Provide the (X, Y) coordinate of the cell's center where the given text is located.  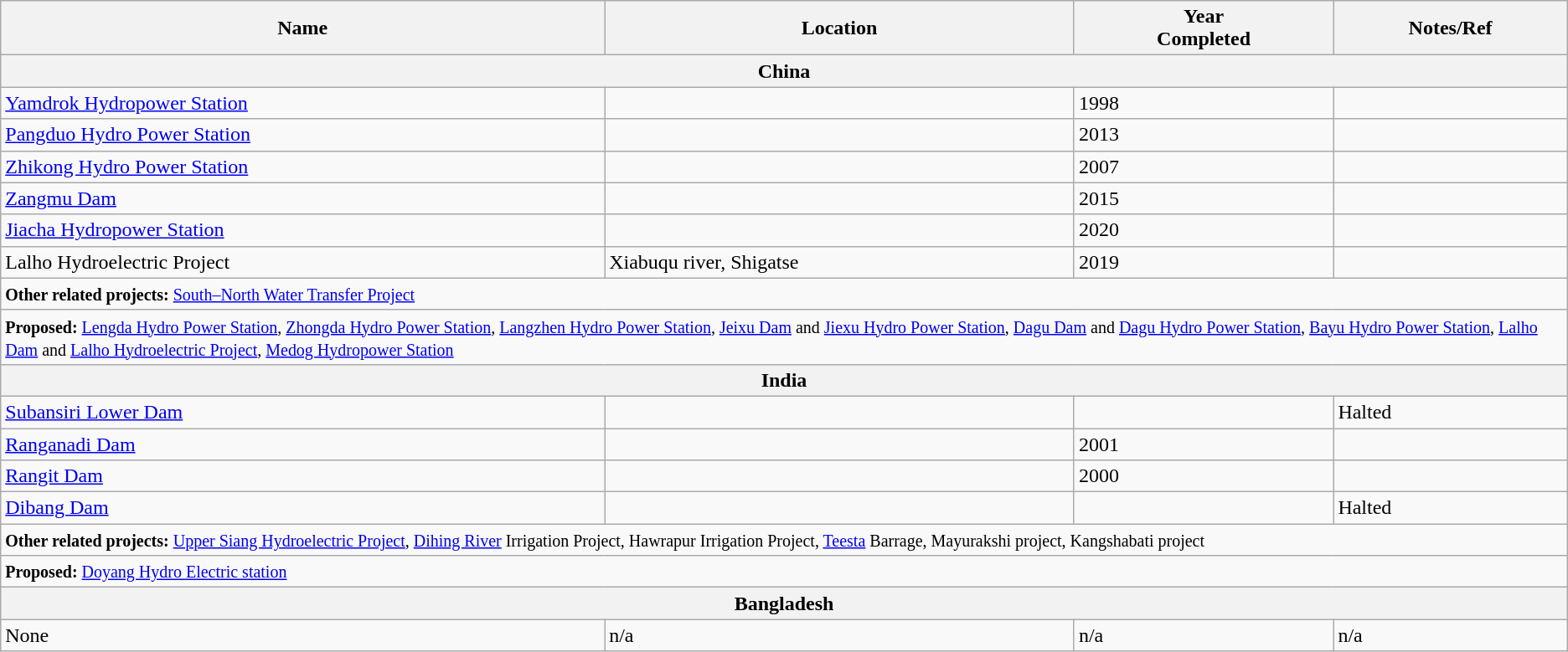
2001 (1203, 444)
Rangit Dam (303, 476)
Jiacha Hydropower Station (303, 230)
Bangladesh (784, 603)
Ranganadi Dam (303, 444)
2007 (1203, 167)
2020 (1203, 230)
Xiabuqu river, Shigatse (839, 262)
2019 (1203, 262)
2015 (1203, 198)
1998 (1203, 103)
None (303, 635)
Other related projects: South–North Water Transfer Project (784, 294)
Notes/Ref (1451, 28)
Subansiri Lower Dam (303, 412)
Yamdrok Hydropower Station (303, 103)
Dibang Dam (303, 508)
Location (839, 28)
YearCompleted (1203, 28)
Name (303, 28)
Zhikong Hydro Power Station (303, 167)
China (784, 71)
Pangduo Hydro Power Station (303, 135)
Zangmu Dam (303, 198)
2000 (1203, 476)
Proposed: Doyang Hydro Electric station (784, 572)
Lalho Hydroelectric Project (303, 262)
2013 (1203, 135)
India (784, 380)
